Pinpoint the cell where the given text exists, returning its (x, y) midpoint coordinate. 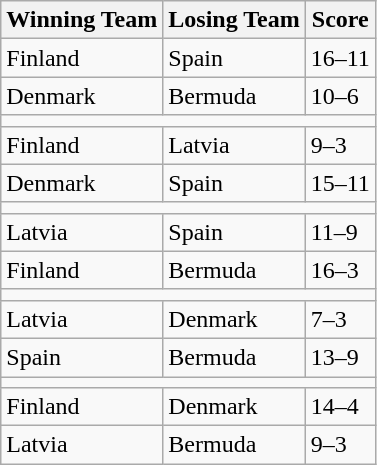
13–9 (340, 357)
Winning Team (82, 20)
16–3 (340, 270)
Losing Team (234, 20)
Score (340, 20)
16–11 (340, 58)
10–6 (340, 96)
11–9 (340, 232)
15–11 (340, 183)
14–4 (340, 407)
7–3 (340, 319)
